Locate the cell with the specified text and output its (X, Y) center coordinate. 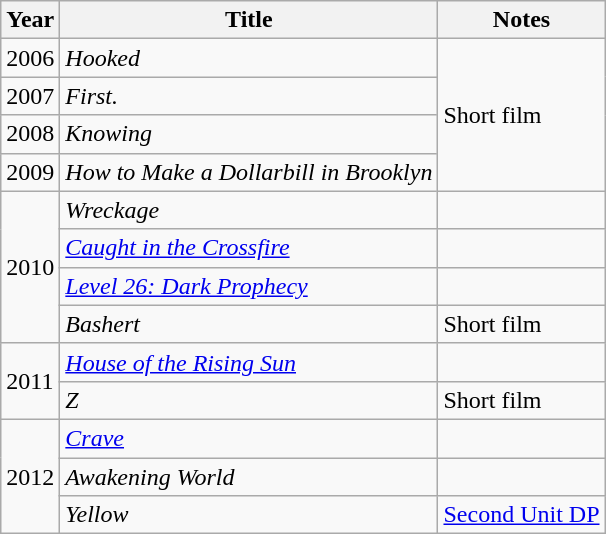
2009 (30, 172)
Hooked (249, 58)
Z (249, 400)
2011 (30, 381)
Bashert (249, 324)
2006 (30, 58)
House of the Rising Sun (249, 362)
2007 (30, 96)
2010 (30, 267)
Yellow (249, 515)
Knowing (249, 134)
How to Make a Dollarbill in Brooklyn (249, 172)
Caught in the Crossfire (249, 248)
Crave (249, 438)
Wreckage (249, 210)
Title (249, 20)
Year (30, 20)
Level 26: Dark Prophecy (249, 286)
Notes (522, 20)
Second Unit DP (522, 515)
Awakening World (249, 477)
2012 (30, 476)
First. (249, 96)
2008 (30, 134)
